Provide the [X, Y] coordinate of the cell's center where the given text is located.  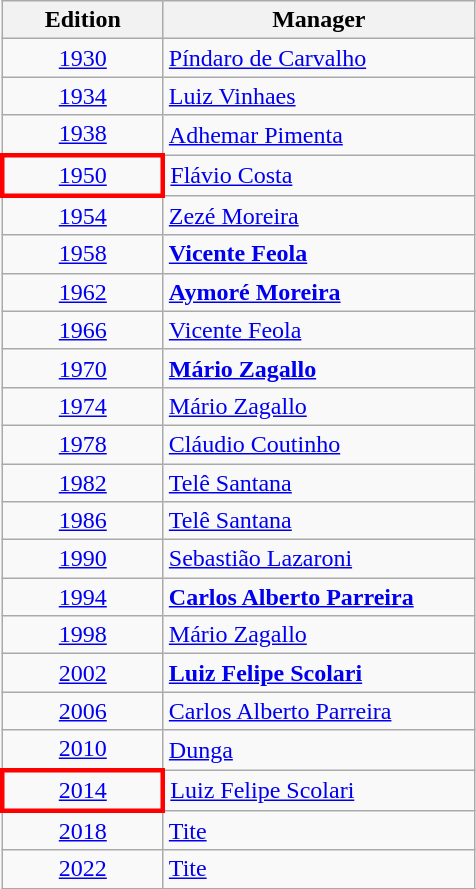
Píndaro de Carvalho [318, 58]
Edition [82, 20]
Cláudio Coutinho [318, 444]
1990 [82, 559]
2010 [82, 750]
1938 [82, 135]
1970 [82, 368]
1966 [82, 330]
1994 [82, 597]
1998 [82, 635]
1930 [82, 58]
2006 [82, 711]
1958 [82, 254]
2014 [82, 790]
2002 [82, 673]
1982 [82, 483]
Luiz Vinhaes [318, 96]
1950 [82, 174]
Manager [318, 20]
1962 [82, 292]
2018 [82, 831]
Zezé Moreira [318, 216]
Adhemar Pimenta [318, 135]
1974 [82, 406]
2022 [82, 869]
Aymoré Moreira [318, 292]
Dunga [318, 750]
1986 [82, 521]
1978 [82, 444]
Sebastião Lazaroni [318, 559]
1934 [82, 96]
1954 [82, 216]
Flávio Costa [318, 174]
